Identify which cell holds the provided text, then report its (x, y) central coordinate. 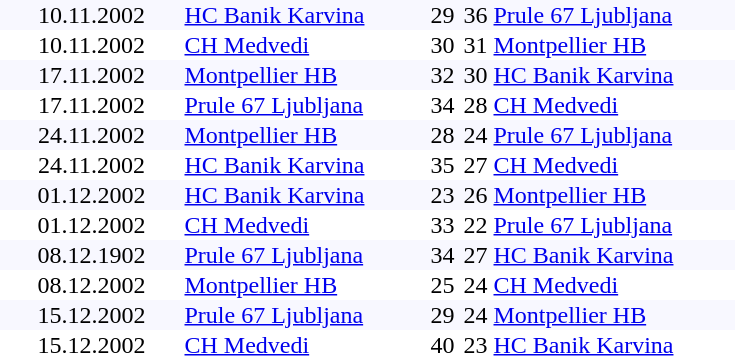
25 (442, 285)
08.12.1902 (92, 255)
32 (442, 75)
33 (442, 225)
22 (476, 225)
31 (476, 45)
35 (442, 165)
26 (476, 195)
23 (442, 195)
08.12.2002 (92, 285)
36 (476, 15)
15.12.2002 (92, 315)
